Locate the cell with the specified text and output its [X, Y] center coordinate. 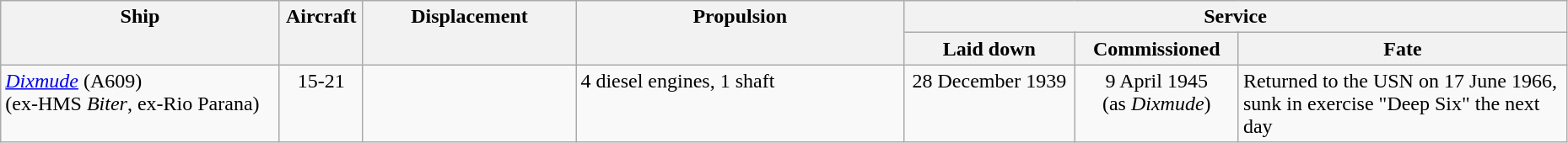
Returned to the USN on 17 June 1966, sunk in exercise "Deep Six" the next day [1402, 103]
15-21 [321, 103]
Laid down [989, 49]
Aircraft [321, 33]
Dixmude (A609)(ex-HMS Biter, ex-Rio Parana) [140, 103]
9 April 1945(as Dixmude) [1156, 103]
Fate [1402, 49]
4 diesel engines, 1 shaft [741, 103]
28 December 1939 [989, 103]
Propulsion [741, 33]
Commissioned [1156, 49]
Displacement [469, 33]
Ship [140, 33]
Service [1236, 17]
